Extract the (X, Y) coordinate from the center of the cell holding the provided text.  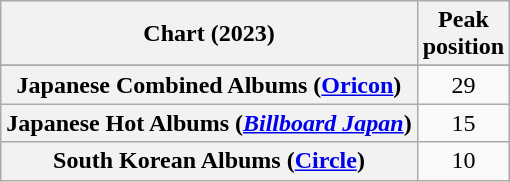
Chart (2023) (209, 34)
Japanese Combined Albums (Oricon) (209, 85)
South Korean Albums (Circle) (209, 161)
10 (463, 161)
Peakposition (463, 34)
Japanese Hot Albums (Billboard Japan) (209, 123)
15 (463, 123)
29 (463, 85)
